Identify which cell holds the provided text, then report its (x, y) central coordinate. 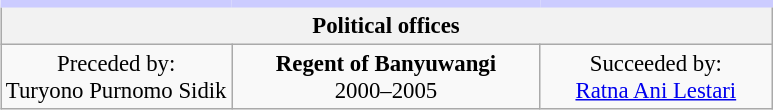
Political offices (386, 24)
Preceded by:Turyono Purnomo Sidik (116, 76)
Regent of Banyuwangi2000–2005 (386, 76)
Succeeded by:Ratna Ani Lestari (656, 76)
